From the cell containing the given text, extract its center point as [x, y] coordinate. 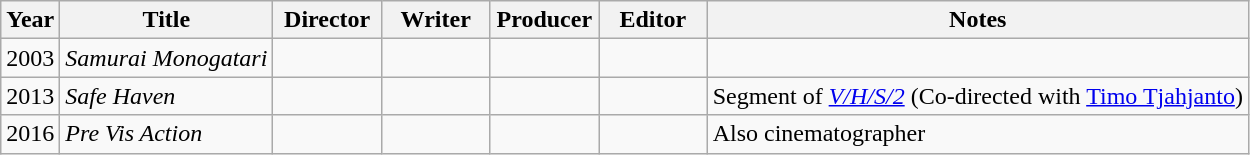
Notes [978, 20]
Samurai Monogatari [166, 58]
Segment of V/H/S/2 (Co-directed with Timo Tjahjanto) [978, 96]
Writer [436, 20]
2003 [30, 58]
Title [166, 20]
Editor [654, 20]
2013 [30, 96]
Year [30, 20]
Producer [544, 20]
2016 [30, 134]
Safe Haven [166, 96]
Also cinematographer [978, 134]
Director [328, 20]
Pre Vis Action [166, 134]
